Search for the cell housing the specified text and yield its (x, y) center coordinate. 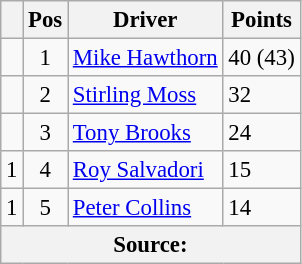
24 (262, 133)
14 (262, 208)
Source: (150, 245)
32 (262, 95)
40 (43) (262, 58)
3 (46, 133)
Driver (146, 20)
Mike Hawthorn (146, 58)
Peter Collins (146, 208)
15 (262, 170)
Pos (46, 20)
4 (46, 170)
Points (262, 20)
2 (46, 95)
Roy Salvadori (146, 170)
Stirling Moss (146, 95)
5 (46, 208)
Tony Brooks (146, 133)
